Output the [x, y] coordinate of the center of the cell containing the given text.  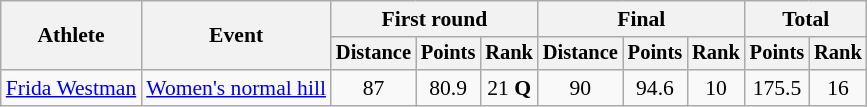
10 [716, 88]
87 [374, 88]
Total [806, 19]
94.6 [655, 88]
First round [434, 19]
Athlete [71, 36]
Final [642, 19]
80.9 [448, 88]
16 [838, 88]
Women's normal hill [236, 88]
90 [580, 88]
Frida Westman [71, 88]
Event [236, 36]
175.5 [777, 88]
21 Q [509, 88]
